Output the (X, Y) coordinate of the center of the cell containing the given text.  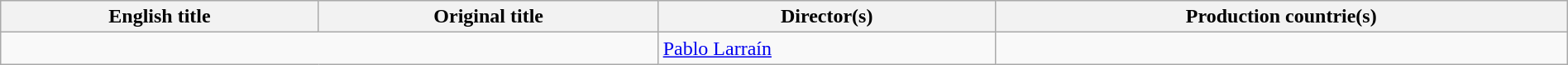
Director(s) (827, 17)
English title (160, 17)
Production countrie(s) (1281, 17)
Pablo Larraín (827, 48)
Original title (488, 17)
